From the cell containing the given text, extract its center point as [X, Y] coordinate. 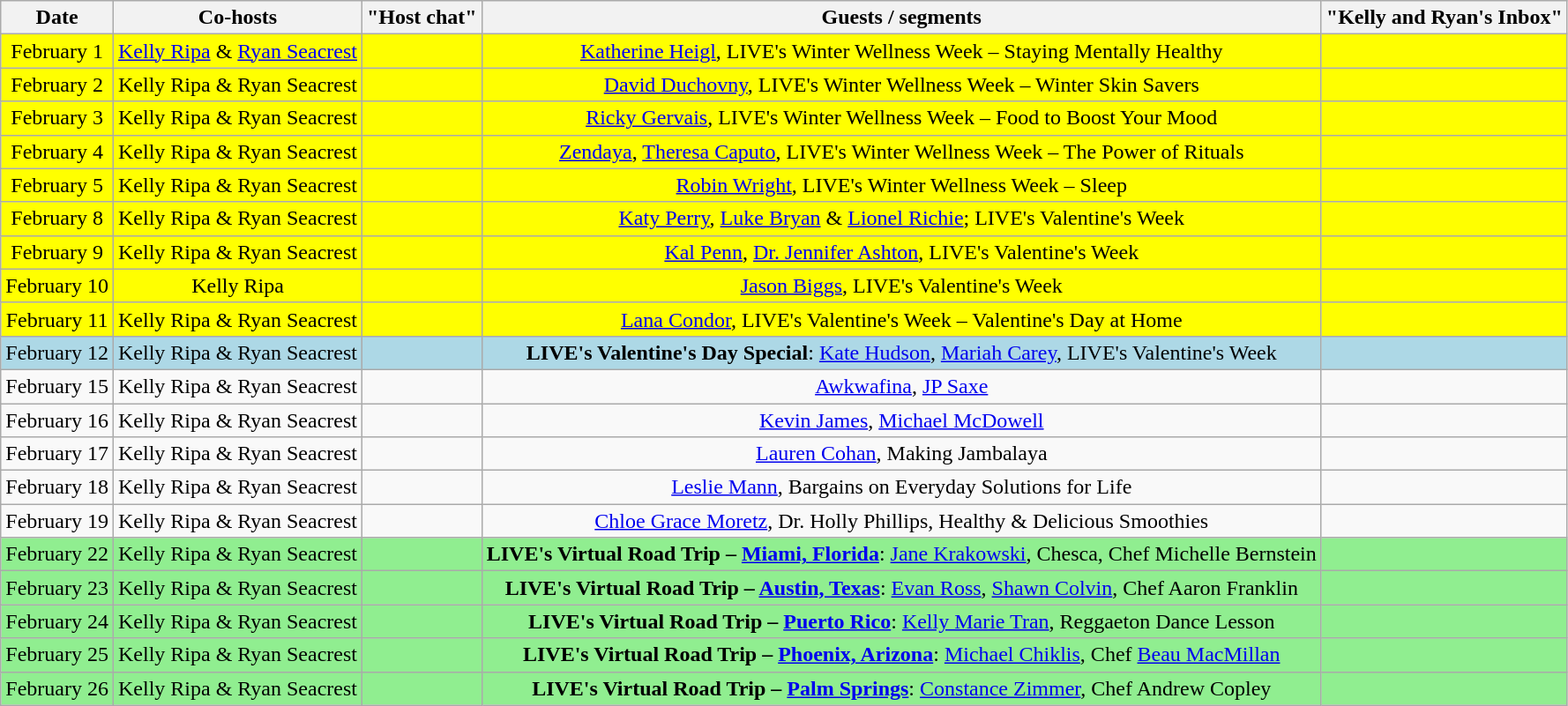
February 16 [57, 420]
February 18 [57, 487]
February 2 [57, 85]
Katherine Heigl, LIVE's Winter Wellness Week – Staying Mentally Healthy [901, 51]
February 4 [57, 152]
Jason Biggs, LIVE's Valentine's Week [901, 286]
February 23 [57, 588]
Kal Penn, Dr. Jennifer Ashton, LIVE's Valentine's Week [901, 252]
"Kelly and Ryan's Inbox" [1445, 18]
LIVE's Virtual Road Trip – Puerto Rico: Kelly Marie Tran, Reggaeton Dance Lesson [901, 621]
Robin Wright, LIVE's Winter Wellness Week – Sleep [901, 185]
Co-hosts [237, 18]
February 22 [57, 554]
LIVE's Virtual Road Trip – Phoenix, Arizona: Michael Chiklis, Chef Beau MacMillan [901, 655]
Awkwafina, JP Saxe [901, 386]
LIVE's Virtual Road Trip – Miami, Florida: Jane Krakowski, Chesca, Chef Michelle Bernstein [901, 554]
Kelly Ripa [237, 286]
February 24 [57, 621]
February 5 [57, 185]
February 19 [57, 521]
Ricky Gervais, LIVE's Winter Wellness Week – Food to Boost Your Mood [901, 118]
February 1 [57, 51]
Leslie Mann, Bargains on Everyday Solutions for Life [901, 487]
February 10 [57, 286]
February 15 [57, 386]
February 11 [57, 319]
Kevin James, Michael McDowell [901, 420]
David Duchovny, LIVE's Winter Wellness Week – Winter Skin Savers [901, 85]
February 9 [57, 252]
Date [57, 18]
Zendaya, Theresa Caputo, LIVE's Winter Wellness Week – The Power of Rituals [901, 152]
Katy Perry, Luke Bryan & Lionel Richie; LIVE's Valentine's Week [901, 219]
LIVE's Virtual Road Trip – Palm Springs: Constance Zimmer, Chef Andrew Copley [901, 688]
LIVE's Valentine's Day Special: Kate Hudson, Mariah Carey, LIVE's Valentine's Week [901, 353]
February 12 [57, 353]
Guests / segments [901, 18]
February 25 [57, 655]
Chloe Grace Moretz, Dr. Holly Phillips, Healthy & Delicious Smoothies [901, 521]
February 17 [57, 454]
February 8 [57, 219]
LIVE's Virtual Road Trip – Austin, Texas: Evan Ross, Shawn Colvin, Chef Aaron Franklin [901, 588]
"Host chat" [422, 18]
February 26 [57, 688]
Lana Condor, LIVE's Valentine's Week – Valentine's Day at Home [901, 319]
Lauren Cohan, Making Jambalaya [901, 454]
February 3 [57, 118]
